Scan for the cell matching the given text and deliver its (X, Y) coordinate at center. 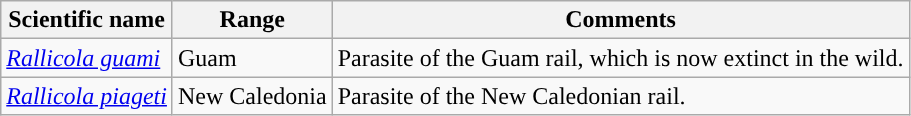
New Caledonia (252, 96)
Rallicola guami (87, 58)
Scientific name (87, 20)
Parasite of the Guam rail, which is now extinct in the wild. (620, 58)
Comments (620, 20)
Guam (252, 58)
Rallicola piageti (87, 96)
Range (252, 20)
Parasite of the New Caledonian rail. (620, 96)
